Pinpoint the cell where the given text exists, returning its [X, Y] midpoint coordinate. 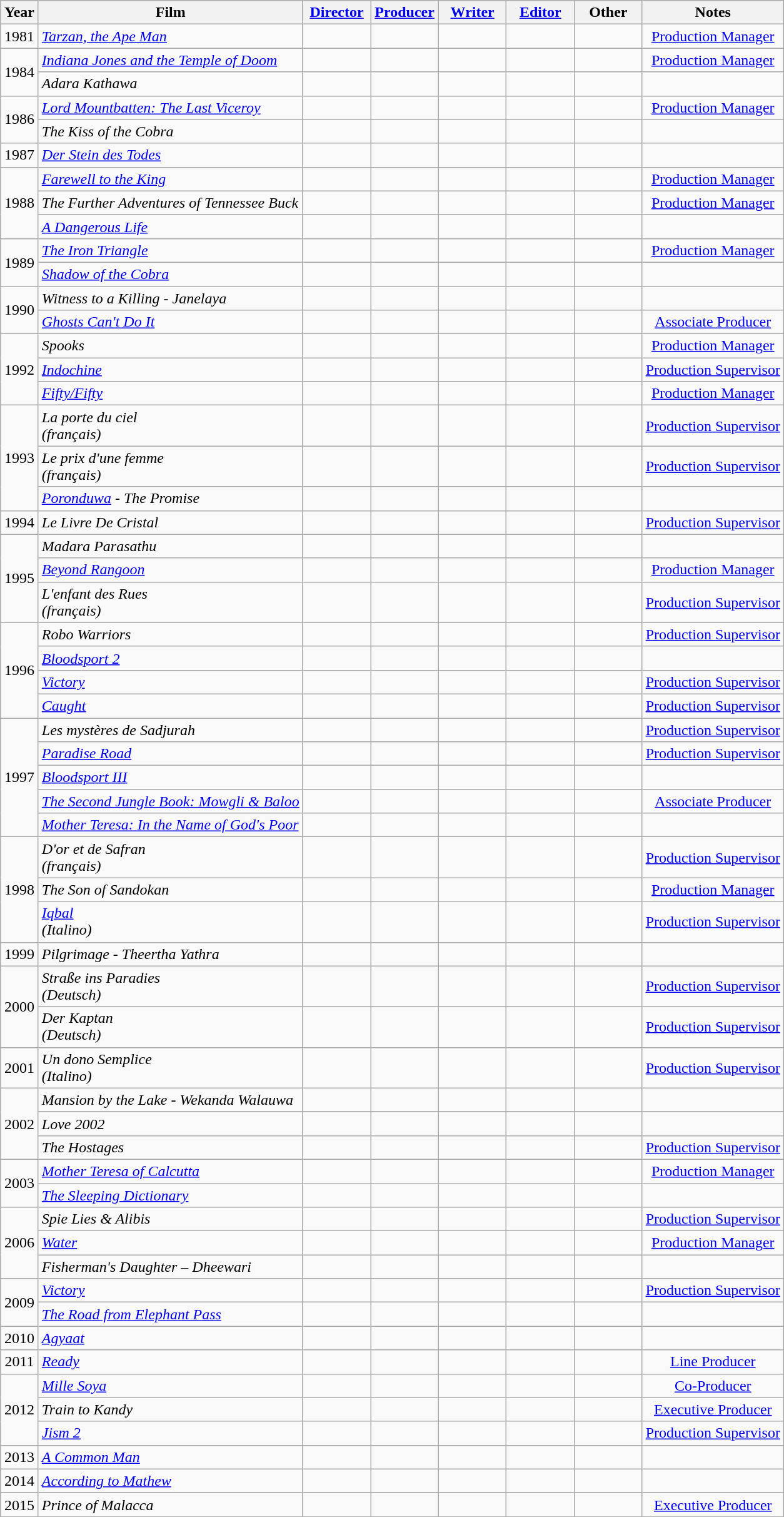
Robo Warriors [170, 634]
Le Livre De Cristal [170, 522]
Film [170, 13]
Les mystères de Sadjurah [170, 730]
2015 [20, 1504]
Le prix d'une femme(français) [170, 467]
Ready [170, 1362]
Indiana Jones and the Temple of Doom [170, 60]
Lord Mountbatten: The Last Viceroy [170, 108]
1990 [20, 310]
Mille Soya [170, 1386]
The Second Jungle Book: Mowgli & Baloo [170, 801]
Spie Lies & Alibis [170, 1219]
1995 [20, 578]
Co-Producer [713, 1386]
Writer [473, 13]
Love 2002 [170, 1124]
Witness to a Killing - Janelaya [170, 298]
The Kiss of the Cobra [170, 131]
Other [609, 13]
Fifty/Fifty [170, 393]
1981 [20, 36]
Water [170, 1243]
Train to Kandy [170, 1409]
Spooks [170, 346]
Producer [405, 13]
Poronduwa - The Promise [170, 499]
D'or et de Safran(français) [170, 857]
Straße ins Paradies(Deutsch) [170, 986]
2000 [20, 1007]
The Hostages [170, 1147]
Editor [540, 13]
Beyond Rangoon [170, 570]
1989 [20, 262]
Mother Teresa: In the Name of God's Poor [170, 825]
The Road from Elephant Pass [170, 1314]
1988 [20, 203]
Agyaat [170, 1338]
La porte du ciel(français) [170, 425]
2002 [20, 1124]
A Dangerous Life [170, 226]
Shadow of the Cobra [170, 274]
1997 [20, 778]
2003 [20, 1183]
Paradise Road [170, 754]
Ghosts Can't Do It [170, 322]
2006 [20, 1243]
Iqbal(Italino) [170, 922]
2010 [20, 1338]
Jism 2 [170, 1433]
A Common Man [170, 1457]
1984 [20, 72]
Un dono Semplice(Italino) [170, 1067]
2012 [20, 1409]
Director [336, 13]
Fisherman's Daughter – Dheewari [170, 1267]
Mother Teresa of Calcutta [170, 1171]
1987 [20, 155]
Indochine [170, 370]
The Sleeping Dictionary [170, 1195]
Mansion by the Lake - Wekanda Walauwa [170, 1100]
Bloodsport III [170, 778]
1996 [20, 670]
1994 [20, 522]
2009 [20, 1302]
Der Stein des Todes [170, 155]
Der Kaptan(Deutsch) [170, 1027]
1998 [20, 890]
Caught [170, 706]
Madara Parasathu [170, 546]
According to Mathew [170, 1481]
Line Producer [713, 1362]
1999 [20, 954]
Adara Kathawa [170, 84]
2011 [20, 1362]
1992 [20, 370]
Prince of Malacca [170, 1504]
The Further Adventures of Tennessee Buck [170, 203]
Notes [713, 13]
2014 [20, 1481]
Tarzan, the Ape Man [170, 36]
Bloodsport 2 [170, 658]
1986 [20, 119]
The Son of Sandokan [170, 890]
2013 [20, 1457]
The Iron Triangle [170, 250]
Farewell to the King [170, 179]
Pilgrimage - Theertha Yathra [170, 954]
2001 [20, 1067]
L'enfant des Rues(français) [170, 602]
1993 [20, 458]
Year [20, 13]
